Search for the cell housing the specified text and yield its (x, y) center coordinate. 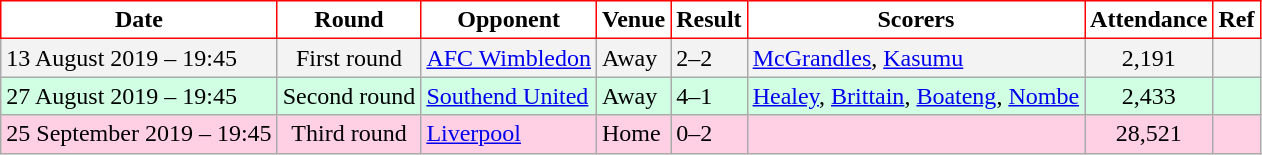
4–1 (709, 96)
Liverpool (509, 134)
Venue (634, 20)
27 August 2019 – 19:45 (139, 96)
2,433 (1149, 96)
First round (349, 58)
Round (349, 20)
Third round (349, 134)
Healey, Brittain, Boateng, Nombe (916, 96)
Home (634, 134)
2,191 (1149, 58)
2–2 (709, 58)
0–2 (709, 134)
McGrandles, Kasumu (916, 58)
Attendance (1149, 20)
28,521 (1149, 134)
Result (709, 20)
Southend United (509, 96)
25 September 2019 – 19:45 (139, 134)
Date (139, 20)
Scorers (916, 20)
Second round (349, 96)
AFC Wimbledon (509, 58)
Opponent (509, 20)
13 August 2019 – 19:45 (139, 58)
Ref (1236, 20)
